Detect which cell encompasses the target text, then output its (x, y) center coordinate. 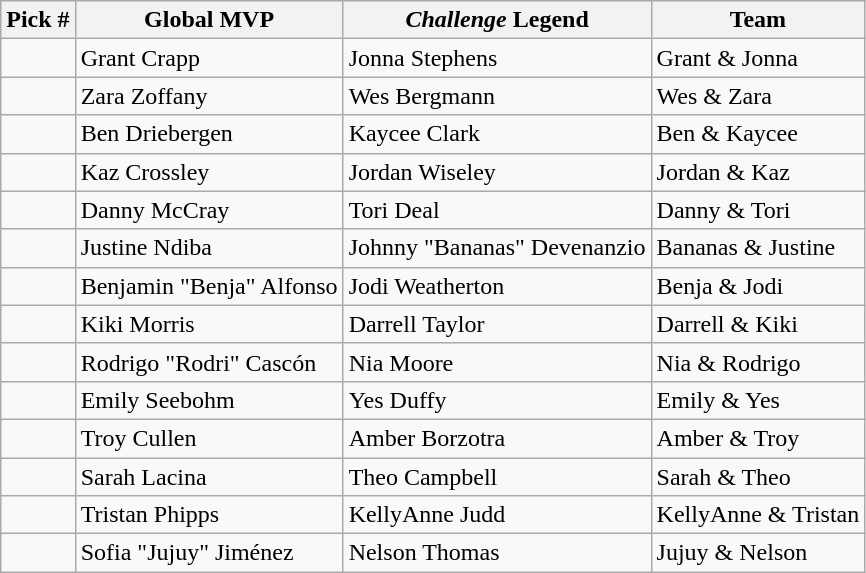
Jonna Stephens (497, 58)
Wes Bergmann (497, 96)
Zara Zoffany (209, 96)
Sarah & Theo (758, 477)
Danny & Tori (758, 210)
Global MVP (209, 20)
Emily Seebohm (209, 400)
Benjamin "Benja" Alfonso (209, 286)
Jordan Wiseley (497, 172)
Sofia "Jujuy" Jiménez (209, 553)
Amber & Troy (758, 438)
Rodrigo "Rodri" Cascón (209, 362)
Grant & Jonna (758, 58)
Darrell Taylor (497, 324)
KellyAnne Judd (497, 515)
Challenge Legend (497, 20)
Jordan & Kaz (758, 172)
Nelson Thomas (497, 553)
Nia Moore (497, 362)
Jodi Weatherton (497, 286)
Tori Deal (497, 210)
Amber Borzotra (497, 438)
Jujuy & Nelson (758, 553)
Justine Ndiba (209, 248)
Emily & Yes (758, 400)
Danny McCray (209, 210)
Tristan Phipps (209, 515)
Wes & Zara (758, 96)
Team (758, 20)
Kiki Morris (209, 324)
Nia & Rodrigo (758, 362)
Pick # (38, 20)
Darrell & Kiki (758, 324)
Kaz Crossley (209, 172)
Yes Duffy (497, 400)
Bananas & Justine (758, 248)
Kaycee Clark (497, 134)
Ben & Kaycee (758, 134)
Theo Campbell (497, 477)
Troy Cullen (209, 438)
Ben Driebergen (209, 134)
Benja & Jodi (758, 286)
Sarah Lacina (209, 477)
Johnny "Bananas" Devenanzio (497, 248)
Grant Crapp (209, 58)
KellyAnne & Tristan (758, 515)
